Provide the (x, y) coordinate of the cell's center where the given text is located.  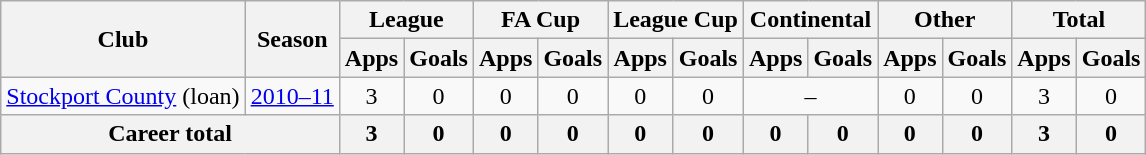
Stockport County (loan) (123, 96)
League (406, 20)
Club (123, 39)
Season (292, 39)
League Cup (676, 20)
2010–11 (292, 96)
Other (945, 20)
FA Cup (540, 20)
Continental (810, 20)
Career total (170, 134)
– (810, 96)
Total (1079, 20)
